Output the (x, y) coordinate of the center of the cell containing the given text.  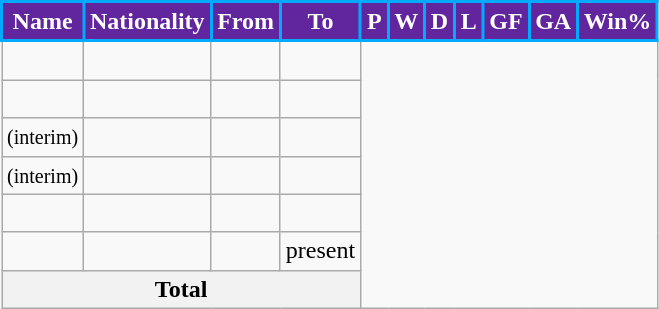
D (439, 22)
From (246, 22)
P (374, 22)
GA (554, 22)
GF (506, 22)
Total (182, 289)
W (406, 22)
To (320, 22)
Nationality (148, 22)
present (320, 251)
L (468, 22)
Win% (617, 22)
Name (43, 22)
